Extract the (X, Y) coordinate from the center of the cell holding the provided text.  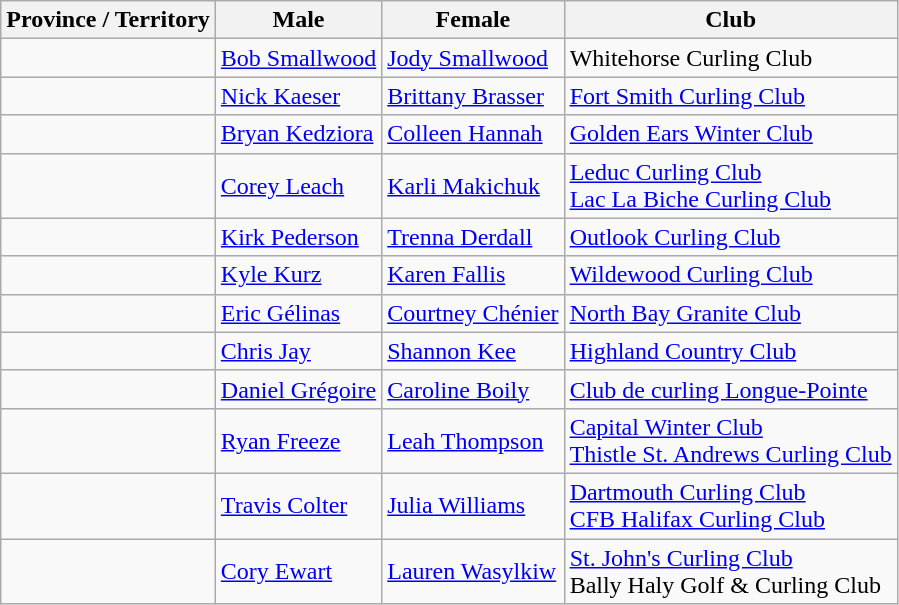
Daniel Grégoire (298, 389)
Ryan Freeze (298, 440)
Male (298, 20)
Kirk Pederson (298, 237)
Travis Colter (298, 506)
Leduc Curling Club Lac La Biche Curling Club (730, 186)
Julia Williams (473, 506)
Club (730, 20)
Province / Territory (108, 20)
Karli Makichuk (473, 186)
Bob Smallwood (298, 58)
Eric Gélinas (298, 313)
Club de curling Longue-Pointe (730, 389)
Leah Thompson (473, 440)
North Bay Granite Club (730, 313)
Chris Jay (298, 351)
Bryan Kedziora (298, 134)
Corey Leach (298, 186)
Highland Country Club (730, 351)
Karen Fallis (473, 275)
Dartmouth Curling Club CFB Halifax Curling Club (730, 506)
Fort Smith Curling Club (730, 96)
Courtney Chénier (473, 313)
Kyle Kurz (298, 275)
Nick Kaeser (298, 96)
Trenna Derdall (473, 237)
Colleen Hannah (473, 134)
Lauren Wasylkiw (473, 570)
Wildewood Curling Club (730, 275)
Outlook Curling Club (730, 237)
Capital Winter Club Thistle St. Andrews Curling Club (730, 440)
Jody Smallwood (473, 58)
Golden Ears Winter Club (730, 134)
Shannon Kee (473, 351)
Brittany Brasser (473, 96)
Female (473, 20)
Whitehorse Curling Club (730, 58)
Cory Ewart (298, 570)
St. John's Curling Club Bally Haly Golf & Curling Club (730, 570)
Caroline Boily (473, 389)
